Output the [X, Y] coordinate of the center of the cell containing the given text.  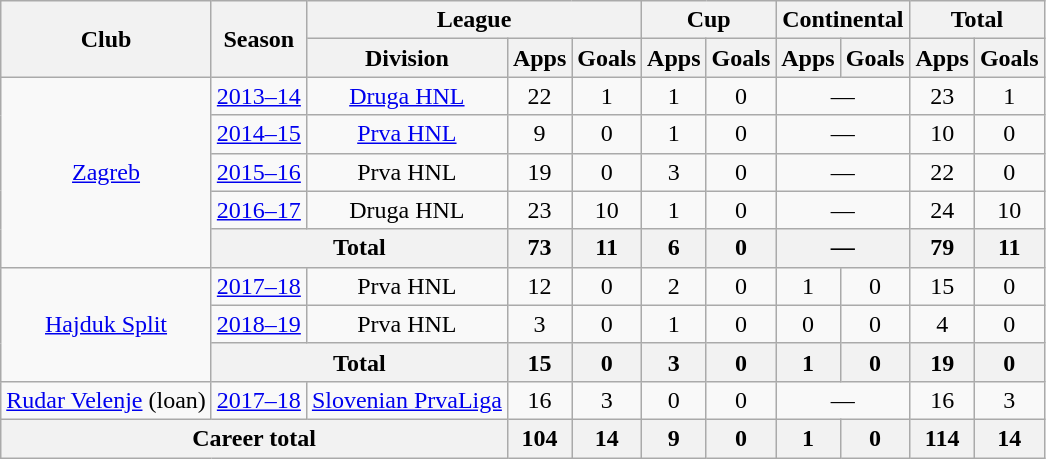
Cup [709, 20]
Continental [843, 20]
Career total [254, 438]
2018–19 [258, 324]
24 [942, 210]
79 [942, 248]
Rudar Velenje (loan) [106, 400]
2014–15 [258, 134]
Season [258, 39]
Division [406, 58]
114 [942, 438]
Club [106, 39]
104 [539, 438]
12 [539, 286]
4 [942, 324]
2013–14 [258, 96]
2 [674, 286]
73 [539, 248]
6 [674, 248]
Slovenian PrvaLiga [406, 400]
2016–17 [258, 210]
2015–16 [258, 172]
League [474, 20]
Hajduk Split [106, 324]
Zagreb [106, 172]
